Detect which cell encompasses the target text, then output its (x, y) center coordinate. 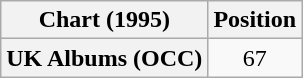
Position (255, 20)
67 (255, 58)
Chart (1995) (104, 20)
UK Albums (OCC) (104, 58)
